Pinpoint the cell where the given text exists, returning its [x, y] midpoint coordinate. 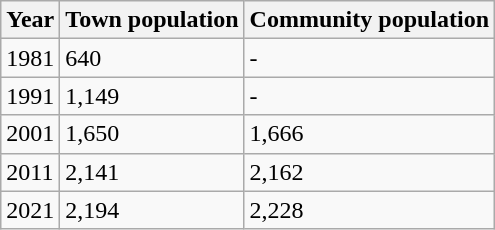
Community population [369, 20]
1,650 [152, 134]
2021 [30, 210]
2001 [30, 134]
2,141 [152, 172]
2,194 [152, 210]
2011 [30, 172]
1991 [30, 96]
Town population [152, 20]
1981 [30, 58]
1,666 [369, 134]
2,228 [369, 210]
640 [152, 58]
1,149 [152, 96]
2,162 [369, 172]
Year [30, 20]
